Locate the cell with the specified text and output its (x, y) center coordinate. 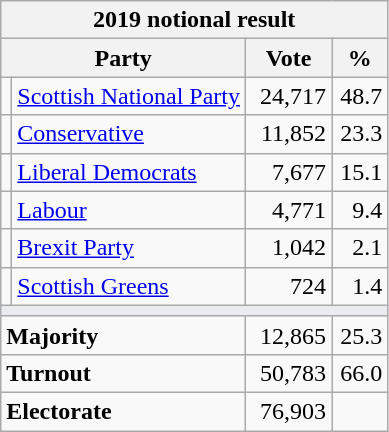
25.3 (360, 335)
2019 notional result (194, 20)
7,677 (289, 172)
Party (124, 58)
Brexit Party (129, 248)
66.0 (360, 373)
Liberal Democrats (129, 172)
15.1 (360, 172)
Majority (124, 335)
24,717 (289, 96)
11,852 (289, 134)
724 (289, 286)
4,771 (289, 210)
50,783 (289, 373)
76,903 (289, 411)
23.3 (360, 134)
Electorate (124, 411)
1,042 (289, 248)
1.4 (360, 286)
Scottish National Party (129, 96)
Scottish Greens (129, 286)
Vote (289, 58)
% (360, 58)
Labour (129, 210)
2.1 (360, 248)
9.4 (360, 210)
12,865 (289, 335)
Conservative (129, 134)
48.7 (360, 96)
Turnout (124, 373)
